Locate the cell with the specified text and output its [x, y] center coordinate. 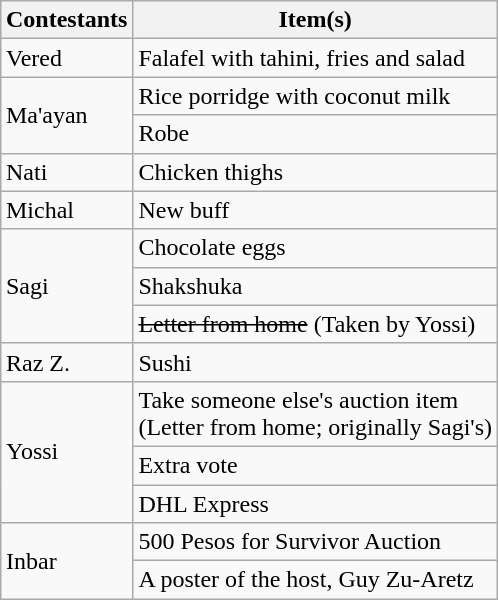
Item(s) [316, 20]
Letter from home (Taken by Yossi) [316, 324]
Rice porridge with coconut milk [316, 96]
Raz Z. [66, 362]
Take someone else's auction item(Letter from home; originally Sagi's) [316, 414]
DHL Express [316, 503]
Extra vote [316, 465]
Yossi [66, 452]
Vered [66, 58]
Chicken thighs [316, 172]
Contestants [66, 20]
500 Pesos for Survivor Auction [316, 542]
Inbar [66, 561]
Sushi [316, 362]
Ma'ayan [66, 115]
Robe [316, 134]
Shakshuka [316, 286]
Falafel with tahini, fries and salad [316, 58]
Sagi [66, 286]
A poster of the host, Guy Zu-Aretz [316, 580]
Chocolate eggs [316, 248]
Michal [66, 210]
New buff [316, 210]
Nati [66, 172]
